Identify which cell holds the provided text, then report its [x, y] central coordinate. 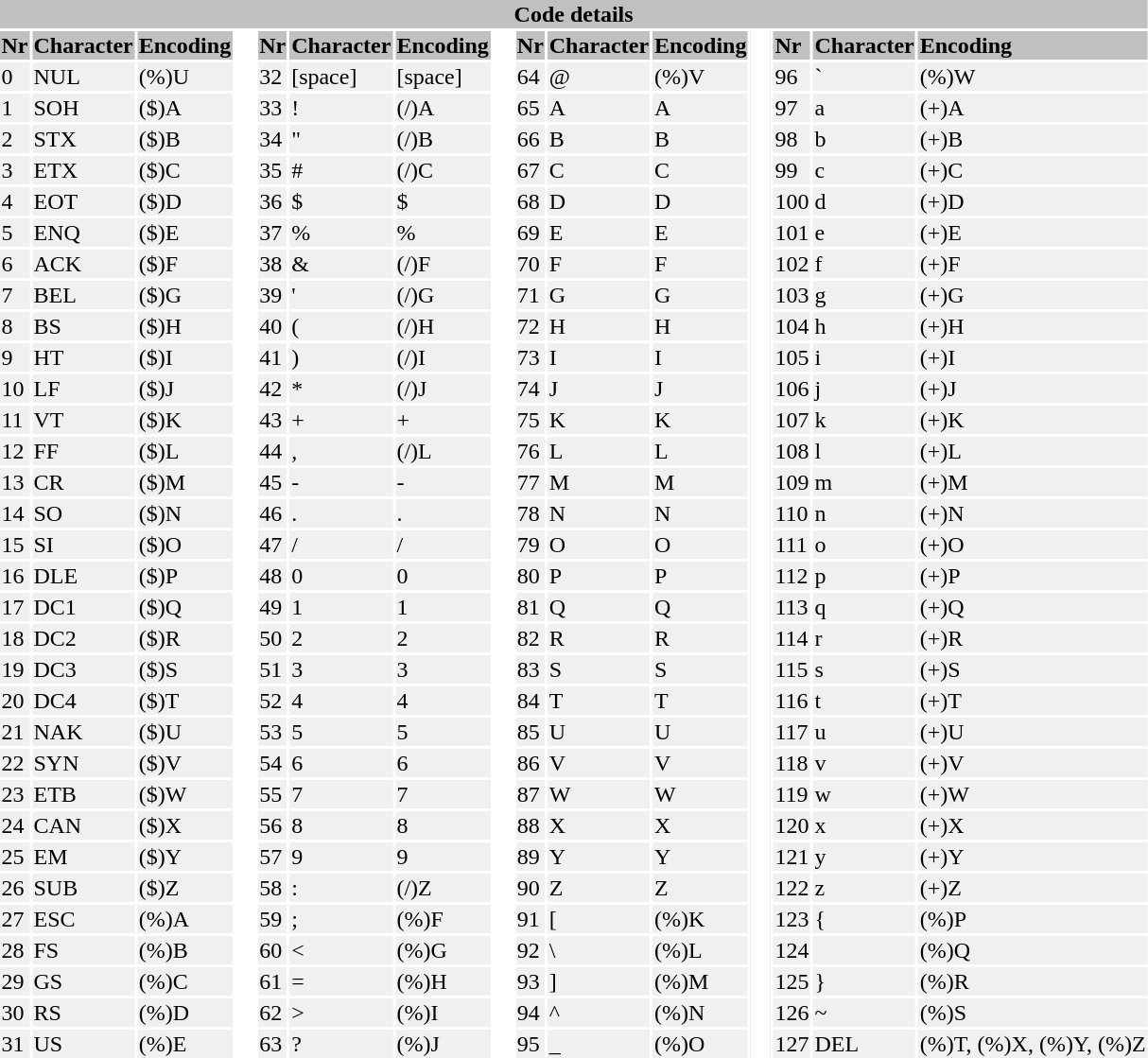
u [864, 732]
NAK [83, 732]
36 [272, 201]
($)C [184, 170]
114 [792, 638]
CAN [83, 825]
(%)M [701, 981]
z [864, 888]
91 [530, 919]
= [341, 981]
_ [599, 1044]
SYN [83, 763]
p [864, 576]
117 [792, 732]
($)E [184, 233]
($)N [184, 513]
62 [272, 1013]
(+)J [1033, 389]
* [341, 389]
(/)Z [443, 888]
t [864, 701]
CR [83, 482]
22 [15, 763]
78 [530, 513]
(/)L [443, 451]
(+)Y [1033, 857]
101 [792, 233]
38 [272, 264]
57 [272, 857]
110 [792, 513]
(%)T, (%)X, (%)Y, (%)Z [1033, 1044]
ACK [83, 264]
(+)E [1033, 233]
(%)B [184, 950]
@ [599, 77]
GS [83, 981]
($)J [184, 389]
(+)Q [1033, 607]
98 [792, 139]
(+)S [1033, 669]
99 [792, 170]
Code details [573, 14]
68 [530, 201]
SO [83, 513]
(+)A [1033, 108]
HT [83, 357]
107 [792, 420]
FF [83, 451]
23 [15, 794]
# [341, 170]
(%)V [701, 77]
82 [530, 638]
96 [792, 77]
123 [792, 919]
ESC [83, 919]
(%)E [184, 1044]
111 [792, 545]
70 [530, 264]
84 [530, 701]
49 [272, 607]
SUB [83, 888]
63 [272, 1044]
(+)K [1033, 420]
DC1 [83, 607]
m [864, 482]
($)R [184, 638]
; [341, 919]
47 [272, 545]
(/)H [443, 326]
10 [15, 389]
(%)F [443, 919]
122 [792, 888]
27 [15, 919]
(+)F [1033, 264]
54 [272, 763]
} [864, 981]
104 [792, 326]
($)U [184, 732]
v [864, 763]
30 [15, 1013]
w [864, 794]
125 [792, 981]
40 [272, 326]
b [864, 139]
116 [792, 701]
(+)X [1033, 825]
12 [15, 451]
c [864, 170]
(%)G [443, 950]
l [864, 451]
(%)N [701, 1013]
13 [15, 482]
n [864, 513]
(+)R [1033, 638]
103 [792, 295]
76 [530, 451]
74 [530, 389]
(%)Q [1033, 950]
($)M [184, 482]
11 [15, 420]
56 [272, 825]
NUL [83, 77]
(+)L [1033, 451]
h [864, 326]
DC2 [83, 638]
14 [15, 513]
50 [272, 638]
32 [272, 77]
53 [272, 732]
45 [272, 482]
BEL [83, 295]
(%)W [1033, 77]
g [864, 295]
(%)J [443, 1044]
(%)P [1033, 919]
94 [530, 1013]
y [864, 857]
(%)H [443, 981]
67 [530, 170]
($)B [184, 139]
($)I [184, 357]
75 [530, 420]
127 [792, 1044]
($)Y [184, 857]
q [864, 607]
86 [530, 763]
109 [792, 482]
(%)S [1033, 1013]
& [341, 264]
k [864, 420]
($)S [184, 669]
($)F [184, 264]
DEL [864, 1044]
($)W [184, 794]
] [599, 981]
59 [272, 919]
(%)C [184, 981]
39 [272, 295]
95 [530, 1044]
(%)K [701, 919]
81 [530, 607]
(+)H [1033, 326]
, [341, 451]
58 [272, 888]
25 [15, 857]
46 [272, 513]
31 [15, 1044]
(+)C [1033, 170]
($)Z [184, 888]
DLE [83, 576]
121 [792, 857]
(/)B [443, 139]
(%)L [701, 950]
(+)I [1033, 357]
41 [272, 357]
113 [792, 607]
^ [599, 1013]
21 [15, 732]
43 [272, 420]
: [341, 888]
120 [792, 825]
92 [530, 950]
($)L [184, 451]
72 [530, 326]
118 [792, 763]
73 [530, 357]
($)O [184, 545]
ETB [83, 794]
48 [272, 576]
20 [15, 701]
(+)W [1033, 794]
[ [599, 919]
EM [83, 857]
77 [530, 482]
(+)B [1033, 139]
60 [272, 950]
(/)A [443, 108]
(+)U [1033, 732]
(%)A [184, 919]
SI [83, 545]
51 [272, 669]
55 [272, 794]
US [83, 1044]
' [341, 295]
RS [83, 1013]
LF [83, 389]
15 [15, 545]
($)A [184, 108]
69 [530, 233]
(/)I [443, 357]
j [864, 389]
119 [792, 794]
s [864, 669]
(+)D [1033, 201]
o [864, 545]
< [341, 950]
83 [530, 669]
17 [15, 607]
34 [272, 139]
f [864, 264]
(%)R [1033, 981]
DC4 [83, 701]
71 [530, 295]
) [341, 357]
97 [792, 108]
(+)V [1033, 763]
(%)I [443, 1013]
102 [792, 264]
64 [530, 77]
80 [530, 576]
VT [83, 420]
($)K [184, 420]
52 [272, 701]
(%)U [184, 77]
124 [792, 950]
(+)T [1033, 701]
($)G [184, 295]
" [341, 139]
28 [15, 950]
29 [15, 981]
(+)P [1033, 576]
79 [530, 545]
87 [530, 794]
{ [864, 919]
i [864, 357]
($)H [184, 326]
18 [15, 638]
($)D [184, 201]
33 [272, 108]
? [341, 1044]
88 [530, 825]
ENQ [83, 233]
ETX [83, 170]
35 [272, 170]
(%)D [184, 1013]
d [864, 201]
16 [15, 576]
(+)N [1033, 513]
112 [792, 576]
SOH [83, 108]
($)Q [184, 607]
108 [792, 451]
a [864, 108]
42 [272, 389]
(+)G [1033, 295]
FS [83, 950]
($)P [184, 576]
STX [83, 139]
106 [792, 389]
89 [530, 857]
85 [530, 732]
r [864, 638]
` [864, 77]
66 [530, 139]
> [341, 1013]
(+)Z [1033, 888]
115 [792, 669]
BS [83, 326]
\ [599, 950]
(/)J [443, 389]
(%)O [701, 1044]
93 [530, 981]
19 [15, 669]
($)T [184, 701]
EOT [83, 201]
($)X [184, 825]
105 [792, 357]
100 [792, 201]
26 [15, 888]
37 [272, 233]
DC3 [83, 669]
126 [792, 1013]
e [864, 233]
! [341, 108]
($)V [184, 763]
(/)C [443, 170]
(/)G [443, 295]
65 [530, 108]
x [864, 825]
( [341, 326]
61 [272, 981]
24 [15, 825]
~ [864, 1013]
(+)M [1033, 482]
(+)O [1033, 545]
90 [530, 888]
(/)F [443, 264]
44 [272, 451]
